Determine the [X, Y] coordinate at the center of the cell enclosing the given text.  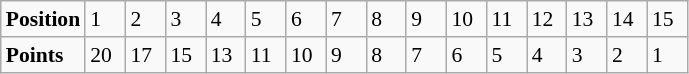
20 [105, 55]
12 [547, 19]
14 [627, 19]
Position [43, 19]
17 [145, 55]
Points [43, 55]
